Extract the [x, y] coordinate from the center of the cell holding the provided text.  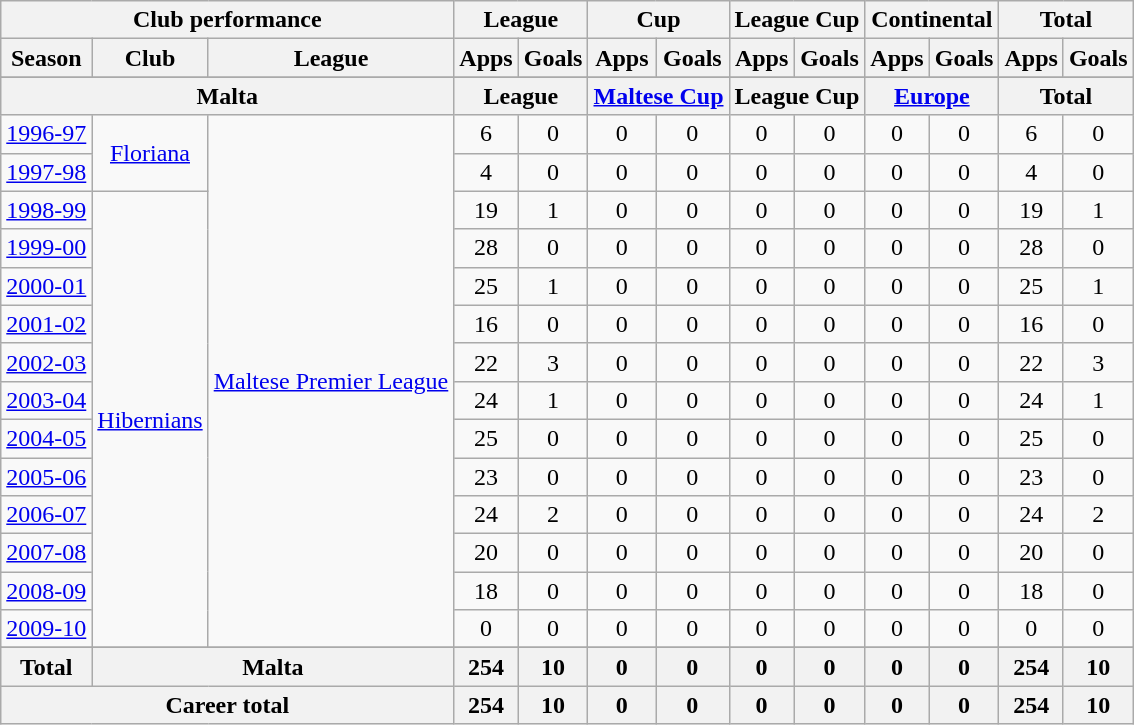
Career total [228, 705]
Cup [658, 20]
Maltese Premier League [331, 382]
2004-05 [46, 438]
1996-97 [46, 134]
1999-00 [46, 248]
Hibernians [150, 420]
2009-10 [46, 629]
2008-09 [46, 591]
1997-98 [46, 172]
Club performance [228, 20]
Floriana [150, 153]
1998-99 [46, 210]
Club [150, 58]
2000-01 [46, 286]
2005-06 [46, 477]
2001-02 [46, 324]
Continental [932, 20]
2003-04 [46, 400]
Season [46, 58]
2006-07 [46, 515]
2007-08 [46, 553]
2002-03 [46, 362]
Maltese Cup [658, 96]
Europe [932, 96]
